Locate the cell with the specified text and output its [x, y] center coordinate. 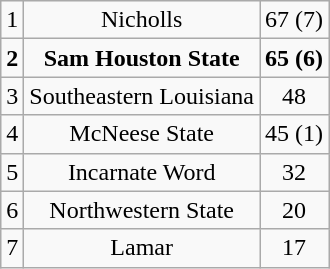
Lamar [142, 248]
48 [294, 96]
6 [12, 210]
4 [12, 134]
32 [294, 172]
Southeastern Louisiana [142, 96]
2 [12, 58]
45 (1) [294, 134]
3 [12, 96]
17 [294, 248]
Northwestern State [142, 210]
65 (6) [294, 58]
1 [12, 20]
McNeese State [142, 134]
Nicholls [142, 20]
67 (7) [294, 20]
Sam Houston State [142, 58]
Incarnate Word [142, 172]
7 [12, 248]
20 [294, 210]
5 [12, 172]
